From the cell containing the given text, extract its center point as [x, y] coordinate. 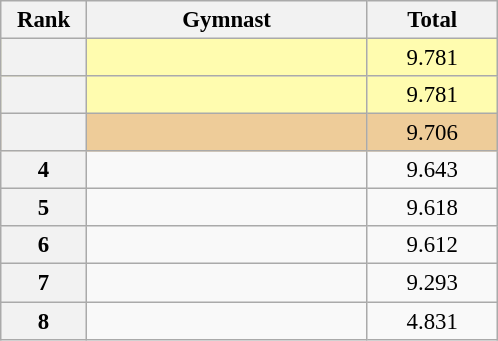
8 [44, 321]
9.643 [432, 170]
9.618 [432, 208]
Total [432, 20]
Rank [44, 20]
9.612 [432, 245]
9.706 [432, 133]
4.831 [432, 321]
4 [44, 170]
5 [44, 208]
9.293 [432, 283]
Gymnast [226, 20]
6 [44, 245]
7 [44, 283]
